Return [X, Y] of the center of cell containing provided text 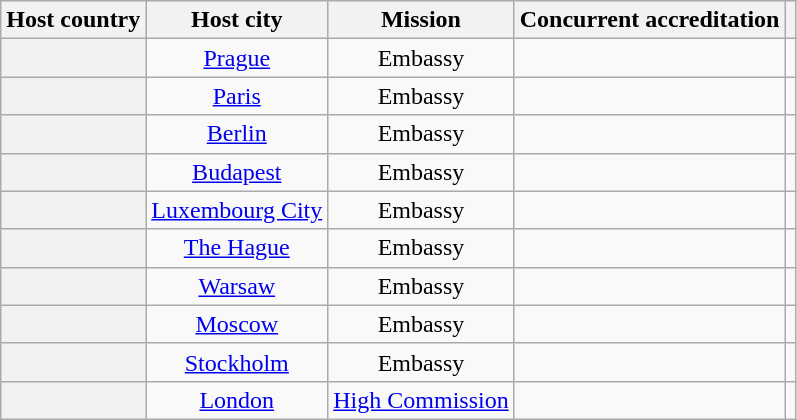
Host country [74, 20]
High Commission [421, 400]
Stockholm [237, 362]
Luxembourg City [237, 210]
Mission [421, 20]
London [237, 400]
Host city [237, 20]
Prague [237, 58]
Moscow [237, 324]
Warsaw [237, 286]
Concurrent accreditation [650, 20]
Paris [237, 96]
The Hague [237, 248]
Berlin [237, 134]
Budapest [237, 172]
